Capture the cell that displays the provided text and extract its [X, Y] central coordinate. 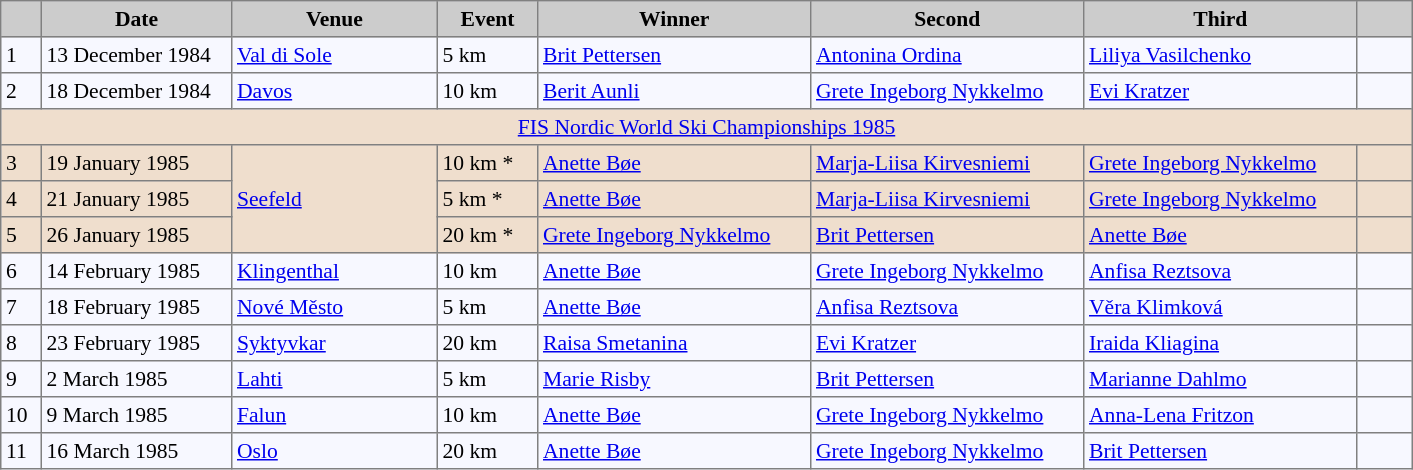
Oslo [335, 451]
5 km * [487, 199]
Davos [335, 91]
8 [21, 343]
Raisa Smetanina [674, 343]
Val di Sole [335, 55]
14 February 1985 [136, 271]
Iraida Kliagina [1220, 343]
23 February 1985 [136, 343]
6 [21, 271]
3 [21, 163]
13 December 1984 [136, 55]
FIS Nordic World Ski Championships 1985 [707, 127]
Venue [335, 19]
Antonina Ordina [948, 55]
Klingenthal [335, 271]
16 March 1985 [136, 451]
9 [21, 379]
Věra Klimková [1220, 307]
21 January 1985 [136, 199]
1 [21, 55]
5 [21, 235]
10 [21, 415]
18 February 1985 [136, 307]
Falun [335, 415]
9 March 1985 [136, 415]
Winner [674, 19]
4 [21, 199]
Event [487, 19]
26 January 1985 [136, 235]
Anna-Lena Fritzon [1220, 415]
2 March 1985 [136, 379]
Liliya Vasilchenko [1220, 55]
10 km * [487, 163]
19 January 1985 [136, 163]
Marie Risby [674, 379]
Third [1220, 19]
Berit Aunli [674, 91]
11 [21, 451]
Lahti [335, 379]
7 [21, 307]
Second [948, 19]
Nové Město [335, 307]
Date [136, 19]
Syktyvkar [335, 343]
Marianne Dahlmo [1220, 379]
2 [21, 91]
20 km * [487, 235]
Seefeld [335, 199]
18 December 1984 [136, 91]
